Provide the (x, y) coordinate of the cell's center where the given text is located.  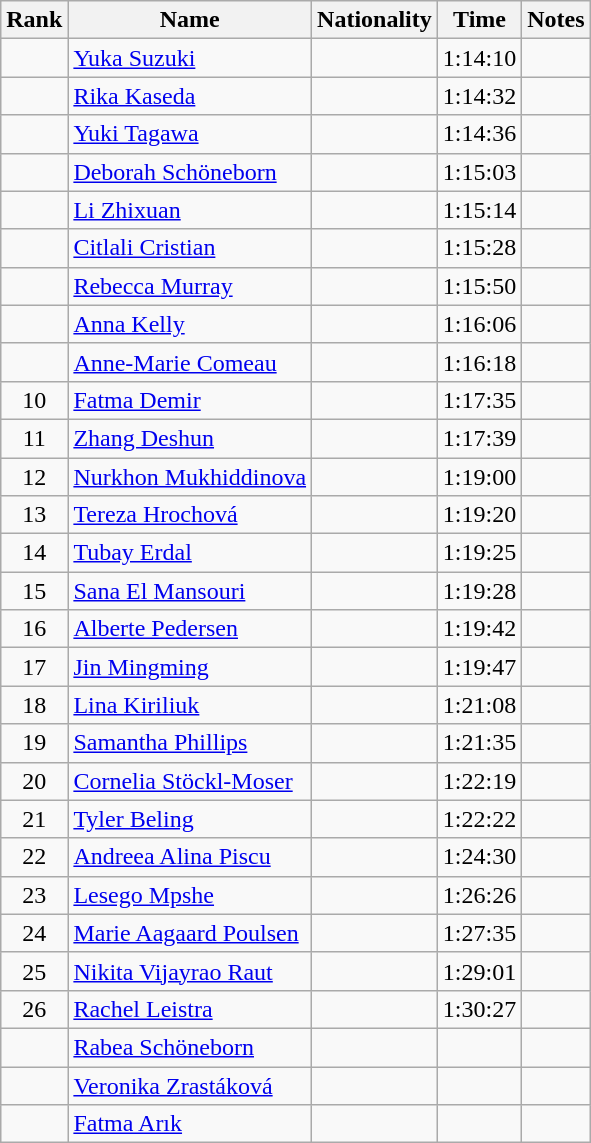
1:15:50 (479, 286)
Fatma Arık (190, 1124)
1:26:26 (479, 895)
Citlali Cristian (190, 248)
18 (34, 705)
Alberte Pedersen (190, 629)
Jin Mingming (190, 667)
23 (34, 895)
22 (34, 857)
1:27:35 (479, 933)
Yuka Suzuki (190, 58)
1:19:20 (479, 515)
1:19:47 (479, 667)
1:22:22 (479, 819)
Nurkhon Mukhiddinova (190, 477)
1:19:00 (479, 477)
1:17:39 (479, 438)
Rika Kaseda (190, 96)
1:15:28 (479, 248)
1:16:18 (479, 362)
Sana El Mansouri (190, 591)
Rachel Leistra (190, 1009)
Marie Aagaard Poulsen (190, 933)
25 (34, 971)
19 (34, 743)
1:21:08 (479, 705)
Lesego Mpshe (190, 895)
Anne-Marie Comeau (190, 362)
24 (34, 933)
Tubay Erdal (190, 553)
Andreea Alina Piscu (190, 857)
Deborah Schöneborn (190, 172)
Fatma Demir (190, 400)
Rabea Schöneborn (190, 1047)
Cornelia Stöckl-Moser (190, 781)
Time (479, 20)
1:15:03 (479, 172)
15 (34, 591)
1:17:35 (479, 400)
1:19:28 (479, 591)
1:29:01 (479, 971)
1:21:35 (479, 743)
Lina Kiriliuk (190, 705)
10 (34, 400)
Zhang Deshun (190, 438)
1:30:27 (479, 1009)
Tereza Hrochová (190, 515)
Anna Kelly (190, 324)
1:19:25 (479, 553)
Name (190, 20)
Samantha Phillips (190, 743)
Veronika Zrastáková (190, 1085)
Li Zhixuan (190, 210)
1:24:30 (479, 857)
Yuki Tagawa (190, 134)
1:16:06 (479, 324)
13 (34, 515)
Nikita Vijayrao Raut (190, 971)
1:22:19 (479, 781)
1:19:42 (479, 629)
Rebecca Murray (190, 286)
1:14:36 (479, 134)
1:14:32 (479, 96)
14 (34, 553)
1:14:10 (479, 58)
21 (34, 819)
1:15:14 (479, 210)
Rank (34, 20)
11 (34, 438)
16 (34, 629)
Nationality (375, 20)
20 (34, 781)
12 (34, 477)
Notes (556, 20)
Tyler Beling (190, 819)
26 (34, 1009)
17 (34, 667)
